Detect which cell encompasses the target text, then output its (X, Y) center coordinate. 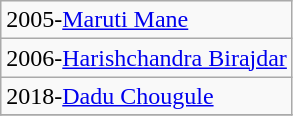
2018-Dadu Chougule (147, 96)
2005-Maruti Mane (147, 20)
2006-Harishchandra Birajdar (147, 58)
